Search for the cell housing the specified text and yield its [x, y] center coordinate. 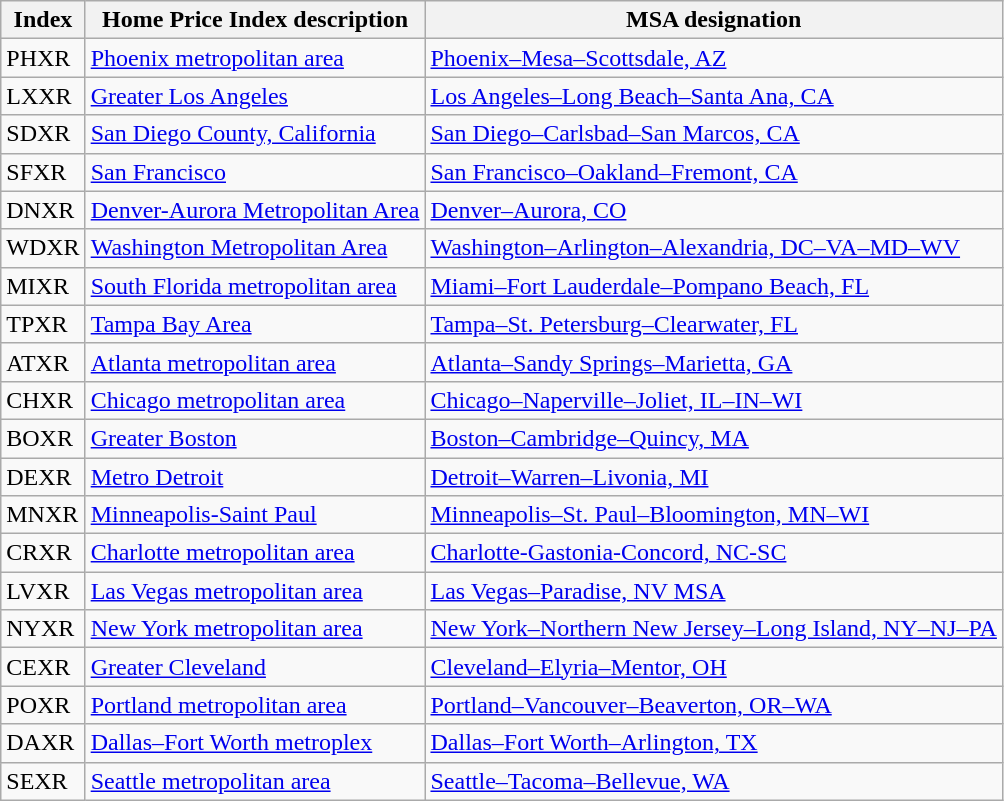
MIXR [43, 286]
New York metropolitan area [255, 629]
Washington–Arlington–Alexandria, DC–VA–MD–WV [714, 248]
TPXR [43, 324]
Phoenix metropolitan area [255, 58]
Atlanta metropolitan area [255, 362]
Seattle metropolitan area [255, 781]
POXR [43, 705]
San Diego–Carlsbad–San Marcos, CA [714, 134]
Greater Boston [255, 438]
Greater Cleveland [255, 667]
Index [43, 20]
Charlotte metropolitan area [255, 553]
Miami–Fort Lauderdale–Pompano Beach, FL [714, 286]
PHXR [43, 58]
Tampa–St. Petersburg–Clearwater, FL [714, 324]
Detroit–Warren–Livonia, MI [714, 477]
Seattle–Tacoma–Bellevue, WA [714, 781]
CRXR [43, 553]
San Diego County, California [255, 134]
Portland–Vancouver–Beaverton, OR–WA [714, 705]
San Francisco–Oakland–Fremont, CA [714, 172]
DAXR [43, 743]
Minneapolis–St. Paul–Bloomington, MN–WI [714, 515]
Greater Los Angeles [255, 96]
Metro Detroit [255, 477]
Denver–Aurora, CO [714, 210]
MSA designation [714, 20]
WDXR [43, 248]
SEXR [43, 781]
Home Price Index description [255, 20]
Chicago metropolitan area [255, 400]
Dallas–Fort Worth metroplex [255, 743]
Phoenix–Mesa–Scottsdale, AZ [714, 58]
Cleveland–Elyria–Mentor, OH [714, 667]
DNXR [43, 210]
Tampa Bay Area [255, 324]
NYXR [43, 629]
South Florida metropolitan area [255, 286]
Las Vegas–Paradise, NV MSA [714, 591]
ATXR [43, 362]
Chicago–Naperville–Joliet, IL–IN–WI [714, 400]
Atlanta–Sandy Springs–Marietta, GA [714, 362]
MNXR [43, 515]
Boston–Cambridge–Quincy, MA [714, 438]
CHXR [43, 400]
SFXR [43, 172]
San Francisco [255, 172]
BOXR [43, 438]
Portland metropolitan area [255, 705]
Denver-Aurora Metropolitan Area [255, 210]
LVXR [43, 591]
CEXR [43, 667]
DEXR [43, 477]
Minneapolis-Saint Paul [255, 515]
SDXR [43, 134]
Las Vegas metropolitan area [255, 591]
LXXR [43, 96]
Washington Metropolitan Area [255, 248]
New York–Northern New Jersey–Long Island, NY–NJ–PA [714, 629]
Charlotte-Gastonia-Concord, NC-SC [714, 553]
Dallas–Fort Worth–Arlington, TX [714, 743]
Los Angeles–Long Beach–Santa Ana, CA [714, 96]
